Return the [X, Y] coordinate for the center point of the cell that contains the specified text.  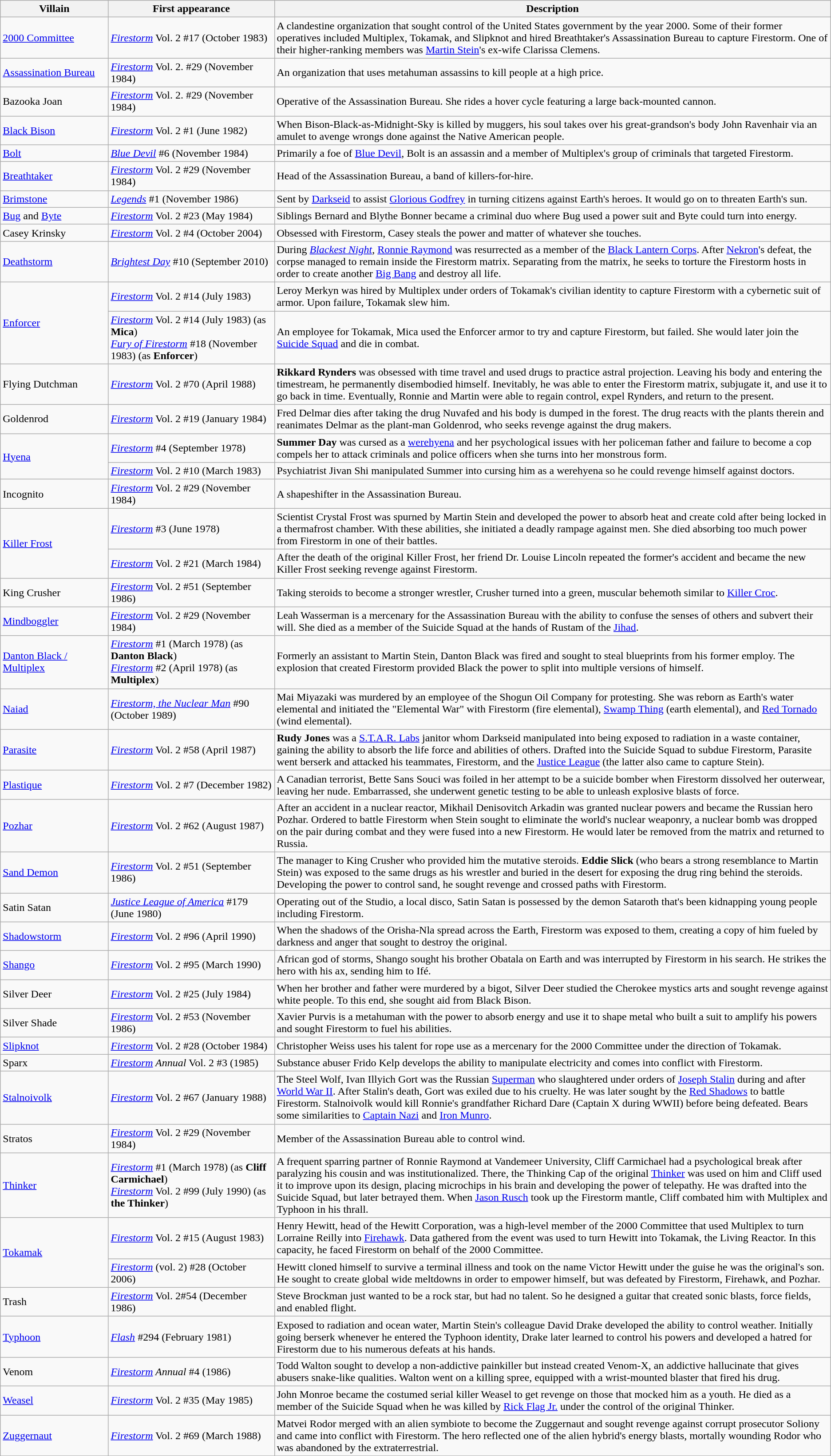
Firestorm Vol. 2 #69 (March 1988) [191, 1436]
Slipknot [54, 1046]
Bug and Byte [54, 216]
Casey Krinsky [54, 233]
Sand Demon [54, 872]
Firestorm Vol. 2 #17 (October 1983) [191, 38]
Firestorm #3 (June 1978) [191, 529]
Firestorm, the Nuclear Man #90 (October 1989) [191, 709]
Firestorm Vol. 2#54 (December 1986) [191, 1302]
Incognito [54, 494]
Firestorm Vol. 2 #67 (January 1988) [191, 1097]
Enforcer [54, 323]
Firestorm #1 (March 1978) (as Cliff Carmichael)Firestorm Vol. 2 #99 (July 1990) (as the Thinker) [191, 1185]
Weasel [54, 1400]
A shapeshifter in the Assassination Bureau. [552, 494]
Justice League of America #179 (June 1980) [191, 907]
Assassination Bureau [54, 73]
Firestorm Vol. 2 #35 (May 1985) [191, 1400]
Firestorm Vol. 2 #62 (August 1987) [191, 826]
Naiad [54, 709]
Killer Frost [54, 543]
Flash #294 (February 1981) [191, 1337]
Goldenrod [54, 419]
Zuggernaut [54, 1436]
Firestorm Vol. 2 #15 (August 1983) [191, 1238]
Deathstorm [54, 261]
Firestorm Annual Vol. 2 #3 (1985) [191, 1063]
Silver Shade [54, 1023]
Breathtaker [54, 176]
Head of the Assassination Bureau, a band of killers-for-hire. [552, 176]
Bazooka Joan [54, 101]
Satin Satan [54, 907]
Firestorm Vol. 2 #23 (May 1984) [191, 216]
Stalnoivolk [54, 1097]
Hyena [54, 456]
Pozhar [54, 826]
Description [552, 9]
Siblings Bernard and Blythe Bonner became a criminal duo where Bug used a power suit and Byte could turn into energy. [552, 216]
Tokamak [54, 1253]
Flying Dutchman [54, 384]
Firestorm Vol. 2 #95 (March 1990) [191, 965]
Firestorm Vol. 2 #4 (October 2004) [191, 233]
Operative of the Assassination Bureau. She rides a hover cycle featuring a large back-mounted cannon. [552, 101]
Steve Brockman just wanted to be a rock star, but had no talent. So he designed a guitar that created sonic blasts, force fields, and enabled flight. [552, 1302]
Firestorm Vol. 2 #10 (March 1983) [191, 471]
Psychiatrist Jivan Shi manipulated Summer into cursing him as a werehyena so he could revenge himself against doctors. [552, 471]
Operating out of the Studio, a local disco, Satin Satan is possessed by the demon Sataroth that's been kidnapping young people including Firestorm. [552, 907]
Legends #1 (November 1986) [191, 199]
First appearance [191, 9]
Sparx [54, 1063]
Firestorm Vol. 2 #28 (October 1984) [191, 1046]
Brimstone [54, 199]
Silver Deer [54, 994]
Sent by Darkseid to assist Glorious Godfrey in turning citizens against Earth's heroes. It would go on to threaten Earth's sun. [552, 199]
Firestorm Vol. 2 #7 (December 1982) [191, 785]
2000 Committee [54, 38]
Shadowstorm [54, 937]
Thinker [54, 1185]
Parasite [54, 750]
Firestorm Vol. 2 #21 (March 1984) [191, 564]
Obsessed with Firestorm, Casey steals the power and matter of whatever she touches. [552, 233]
Firestorm Vol. 2 #58 (April 1987) [191, 750]
Member of the Assassination Bureau able to control wind. [552, 1138]
Plastique [54, 785]
Firestorm (vol. 2) #28 (October 2006) [191, 1273]
Firestorm #1 (March 1978) (as Danton Black)Firestorm #2 (April 1978) (as Multiplex) [191, 662]
Firestorm Vol. 2 #14 (July 1983) [191, 297]
Shango [54, 965]
Venom [54, 1372]
Christopher Weiss uses his talent for rope use as a mercenary for the 2000 Committee under the direction of Tokamak. [552, 1046]
Danton Black / Multiplex [54, 662]
An organization that uses metahuman assassins to kill people at a high price. [552, 73]
Firestorm Vol. 2 #19 (January 1984) [191, 419]
Firestorm Vol. 2 #96 (April 1990) [191, 937]
Villain [54, 9]
King Crusher [54, 592]
Typhoon [54, 1337]
Firestorm Vol. 2 #25 (July 1984) [191, 994]
Trash [54, 1302]
Firestorm #4 (September 1978) [191, 448]
Stratos [54, 1138]
Firestorm Vol. 2 #1 (June 1982) [191, 131]
Firestorm Vol. 2 #53 (November 1986) [191, 1023]
Black Bison [54, 131]
Substance abuser Frido Kelp develops the ability to manipulate electricity and comes into conflict with Firestorm. [552, 1063]
Firestorm Vol. 2 #70 (April 1988) [191, 384]
Firestorm Vol. 2 #14 (July 1983) (as Mica)Fury of Firestorm #18 (November 1983) (as Enforcer) [191, 337]
Blue Devil #6 (November 1984) [191, 153]
Taking steroids to become a stronger wrestler, Crusher turned into a green, muscular behemoth similar to Killer Croc. [552, 592]
Mindboggler [54, 621]
Brightest Day #10 (September 2010) [191, 261]
Bolt [54, 153]
Primarily a foe of Blue Devil, Bolt is an assassin and a member of Multiplex's group of criminals that targeted Firestorm. [552, 153]
Firestorm Annual #4 (1986) [191, 1372]
